Capture the cell that displays the provided text and extract its [X, Y] central coordinate. 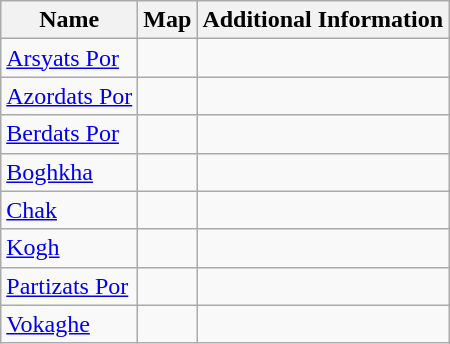
Boghkha [70, 172]
Azordats Por [70, 96]
Kogh [70, 248]
Arsyats Por [70, 58]
Map [168, 20]
Chak [70, 210]
Partizats Por [70, 286]
Name [70, 20]
Berdats Por [70, 134]
Vokaghe [70, 324]
Additional Information [323, 20]
